Extract the [X, Y] coordinate from the center of the cell holding the provided text.  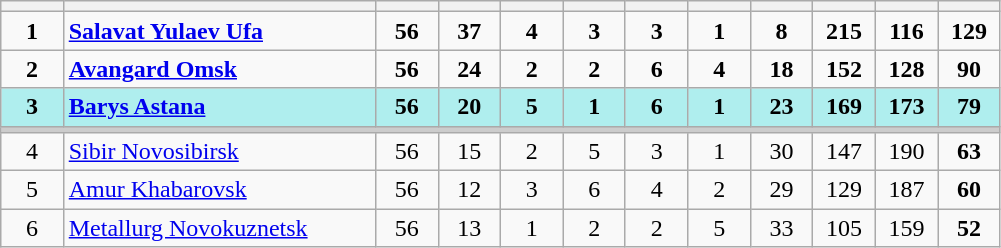
33 [781, 228]
60 [970, 190]
30 [781, 152]
20 [469, 107]
63 [970, 152]
13 [469, 228]
159 [906, 228]
147 [844, 152]
105 [844, 228]
152 [844, 69]
15 [469, 152]
52 [970, 228]
8 [781, 31]
Salavat Yulaev Ufa [219, 31]
215 [844, 31]
116 [906, 31]
128 [906, 69]
Metallurg Novokuznetsk [219, 228]
Avangard Omsk [219, 69]
90 [970, 69]
190 [906, 152]
173 [906, 107]
37 [469, 31]
29 [781, 190]
169 [844, 107]
23 [781, 107]
Sibir Novosibirsk [219, 152]
12 [469, 190]
Amur Khabarovsk [219, 190]
Barys Astana [219, 107]
79 [970, 107]
187 [906, 190]
24 [469, 69]
18 [781, 69]
